Find where the given text appears and provide that cell's center as [x, y] coordinate. 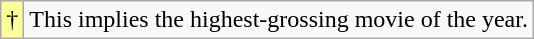
† [12, 20]
This implies the highest-grossing movie of the year. [279, 20]
